Extract the (x, y) coordinate from the center of the cell holding the provided text.  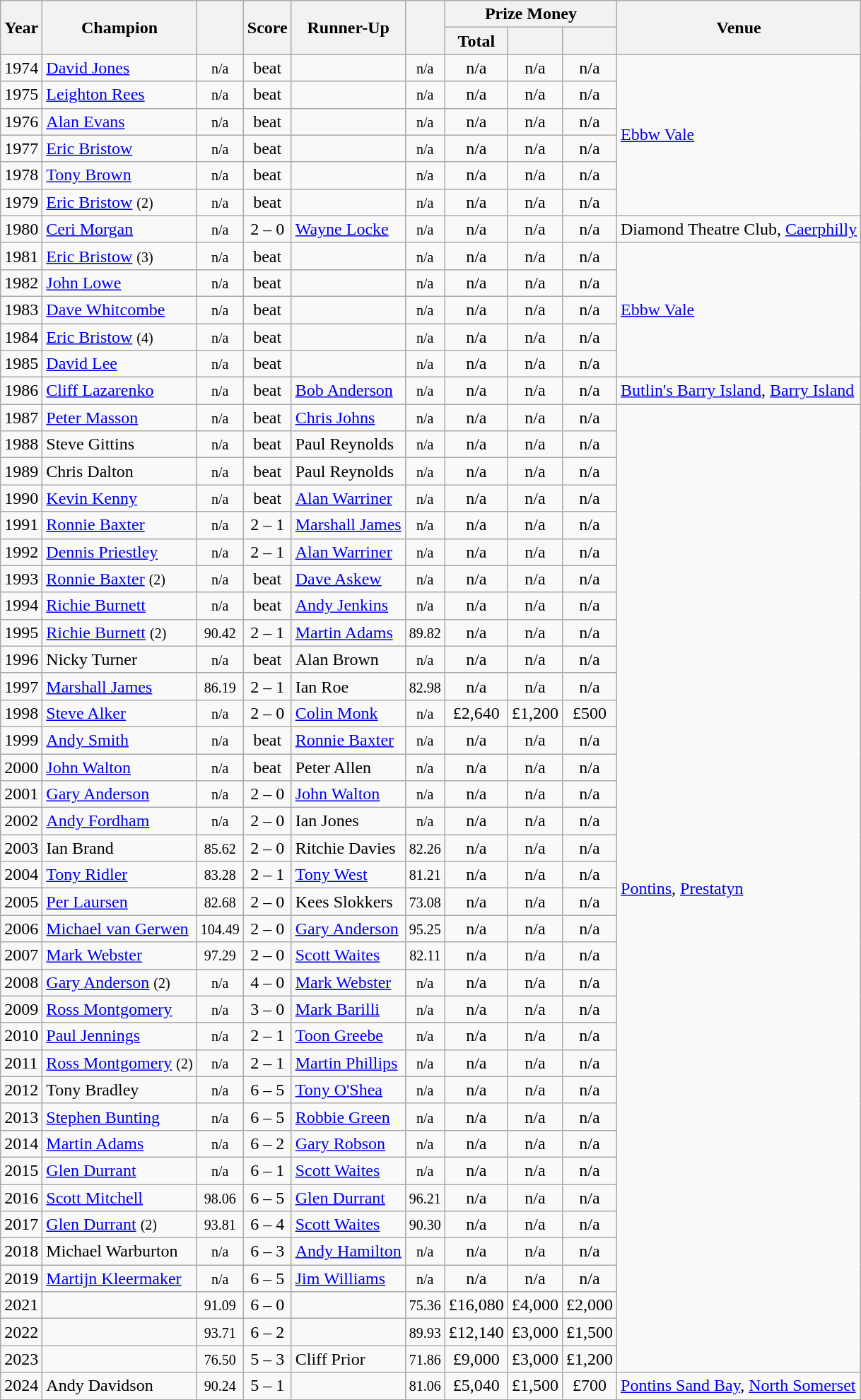
Dave Askew (348, 579)
2022 (21, 1332)
Chris Johns (348, 418)
Andy Hamilton (348, 1252)
Michael van Gerwen (119, 929)
82.11 (425, 955)
6 – 4 (267, 1225)
Gary Anderson (2) (119, 982)
104.49 (220, 929)
75.36 (425, 1305)
81.21 (425, 875)
Andy Jenkins (348, 606)
2011 (21, 1063)
91.09 (220, 1305)
Diamond Theatre Club, Caerphilly (739, 229)
Kees Slokkers (348, 902)
76.50 (220, 1359)
Wayne Locke (348, 229)
£2,000 (590, 1305)
Martin Phillips (348, 1063)
1992 (21, 552)
Pontins, Prestatyn (739, 888)
1987 (21, 418)
Cliff Lazarenko (119, 391)
90.24 (220, 1386)
Score (267, 28)
1982 (21, 283)
Stephen Bunting (119, 1117)
1994 (21, 606)
1989 (21, 471)
Gary Robson (348, 1143)
Jim Williams (348, 1278)
Butlin's Barry Island, Barry Island (739, 391)
96.21 (425, 1198)
1983 (21, 310)
£700 (590, 1386)
Tony Brown (119, 175)
1975 (21, 95)
1999 (21, 740)
2024 (21, 1386)
97.29 (220, 955)
Ian Roe (348, 686)
Ronnie Baxter (2) (119, 579)
Mark Barilli (348, 1009)
1978 (21, 175)
Total (476, 41)
Alan Evans (119, 122)
£16,080 (476, 1305)
2015 (21, 1170)
89.93 (425, 1332)
2017 (21, 1225)
1981 (21, 256)
Robbie Green (348, 1117)
1977 (21, 148)
1995 (21, 633)
98.06 (220, 1198)
2002 (21, 821)
Runner-Up (348, 28)
£12,140 (476, 1332)
1993 (21, 579)
1974 (21, 68)
2014 (21, 1143)
Bob Anderson (348, 391)
Peter Allen (348, 767)
82.98 (425, 686)
Year (21, 28)
6 – 3 (267, 1252)
2008 (21, 982)
Glen Durrant (2) (119, 1225)
Eric Bristow (3) (119, 256)
5 – 3 (267, 1359)
81.06 (425, 1386)
Andy Davidson (119, 1386)
Kevin Kenny (119, 498)
1980 (21, 229)
1984 (21, 337)
2021 (21, 1305)
Richie Burnett (119, 606)
2016 (21, 1198)
Toon Greebe (348, 1036)
Eric Bristow (4) (119, 337)
1986 (21, 391)
£9,000 (476, 1359)
Colin Monk (348, 713)
Andy Fordham (119, 821)
Steve Alker (119, 713)
Andy Smith (119, 740)
1988 (21, 445)
3 – 0 (267, 1009)
83.28 (220, 875)
Chris Dalton (119, 471)
Prize Money (530, 14)
86.19 (220, 686)
Tony Ridler (119, 875)
1997 (21, 686)
Steve Gittins (119, 445)
Richie Burnett (2) (119, 633)
73.08 (425, 902)
1996 (21, 659)
Michael Warburton (119, 1252)
2007 (21, 955)
82.26 (425, 848)
Ceri Morgan (119, 229)
Peter Masson (119, 418)
Paul Jennings (119, 1036)
John Lowe (119, 283)
6 – 0 (267, 1305)
Dave Whitcombe (119, 310)
Scott Mitchell (119, 1198)
2006 (21, 929)
2023 (21, 1359)
Tony West (348, 875)
Tony O'Shea (348, 1090)
Ian Brand (119, 848)
Eric Bristow (2) (119, 202)
1985 (21, 364)
93.81 (220, 1225)
1990 (21, 498)
2004 (21, 875)
2003 (21, 848)
Nicky Turner (119, 659)
Ross Montgomery (119, 1009)
Cliff Prior (348, 1359)
David Jones (119, 68)
Ian Jones (348, 821)
1998 (21, 713)
2000 (21, 767)
Dennis Priestley (119, 552)
85.62 (220, 848)
Ritchie Davies (348, 848)
90.30 (425, 1225)
Ross Montgomery (2) (119, 1063)
5 – 1 (267, 1386)
2005 (21, 902)
93.71 (220, 1332)
Alan Brown (348, 659)
Eric Bristow (119, 148)
Per Laursen (119, 902)
1979 (21, 202)
£4,000 (534, 1305)
6 – 1 (267, 1170)
£500 (590, 713)
82.68 (220, 902)
4 – 0 (267, 982)
2009 (21, 1009)
71.86 (425, 1359)
Venue (739, 28)
Champion (119, 28)
Tony Bradley (119, 1090)
2019 (21, 1278)
Pontins Sand Bay, North Somerset (739, 1386)
£2,640 (476, 713)
1991 (21, 525)
2018 (21, 1252)
90.42 (220, 633)
David Lee (119, 364)
2001 (21, 794)
89.82 (425, 633)
2012 (21, 1090)
2013 (21, 1117)
Leighton Rees (119, 95)
95.25 (425, 929)
2010 (21, 1036)
£5,040 (476, 1386)
1976 (21, 122)
Martijn Kleermaker (119, 1278)
